Capture the cell that displays the provided text and extract its (X, Y) central coordinate. 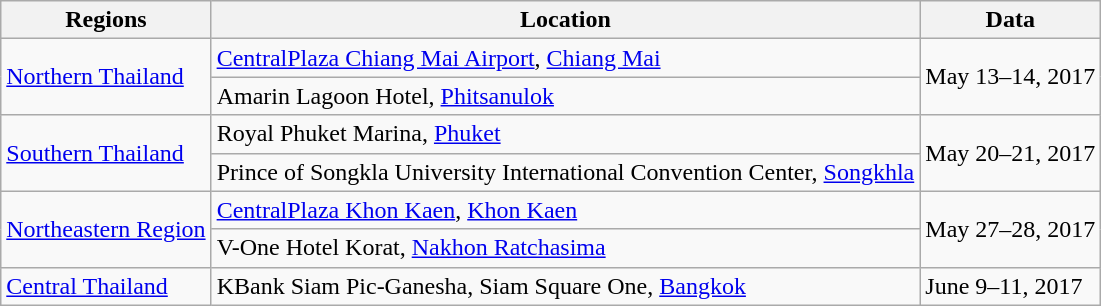
May 20–21, 2017 (1010, 153)
June 9–11, 2017 (1010, 286)
CentralPlaza Chiang Mai Airport, Chiang Mai (566, 58)
Southern Thailand (106, 153)
CentralPlaza Khon Kaen, Khon Kaen (566, 210)
Location (566, 20)
Prince of Songkla University International Convention Center, Songkhla (566, 172)
Central Thailand (106, 286)
May 13–14, 2017 (1010, 77)
KBank Siam Pic-Ganesha, Siam Square One, Bangkok (566, 286)
Royal Phuket Marina, Phuket (566, 134)
V-One Hotel Korat, Nakhon Ratchasima (566, 248)
Amarin Lagoon Hotel, Phitsanulok (566, 96)
May 27–28, 2017 (1010, 229)
Regions (106, 20)
Northeastern Region (106, 229)
Data (1010, 20)
Northern Thailand (106, 77)
